Output the (x, y) coordinate of the center of the cell containing the given text.  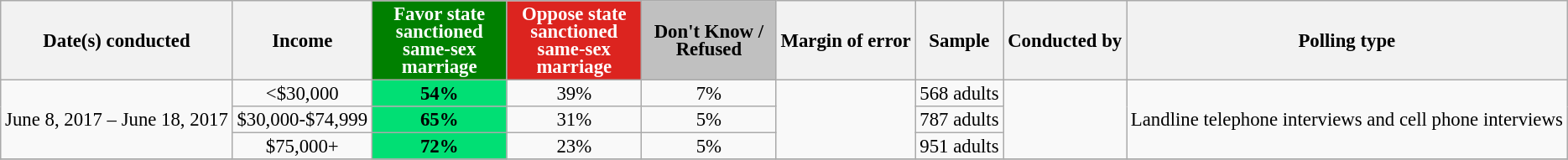
31% (574, 120)
Polling type (1347, 40)
568 adults (960, 94)
$30,000-$74,999 (302, 120)
23% (574, 147)
54% (440, 94)
Conducted by (1065, 40)
Don't Know / Refused (710, 40)
951 adults (960, 147)
June 8, 2017 – June 18, 2017 (117, 121)
Oppose state sanctioned same-sex marriage (574, 40)
72% (440, 147)
787 adults (960, 120)
7% (710, 94)
Sample (960, 40)
$75,000+ (302, 147)
Margin of error (846, 40)
Income (302, 40)
<$30,000 (302, 94)
39% (574, 94)
Favor state sanctioned same-sex marriage (440, 40)
Landline telephone interviews and cell phone interviews (1347, 121)
65% (440, 120)
Date(s) conducted (117, 40)
